Return (X, Y) of the center of cell containing provided text 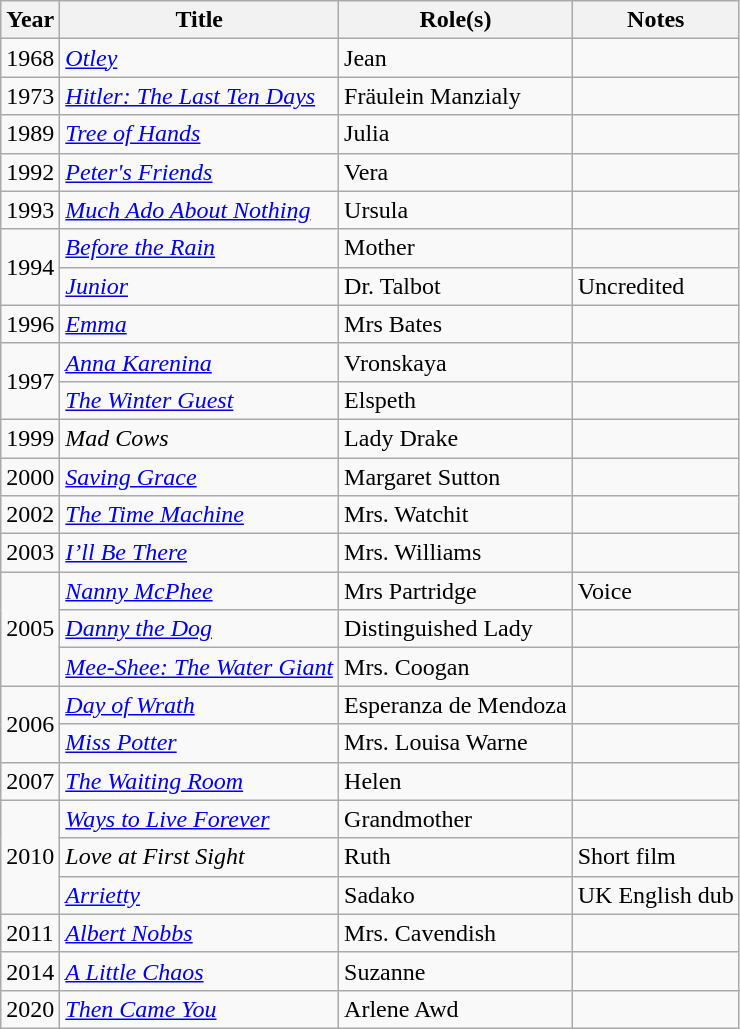
Nanny McPhee (200, 591)
Short film (656, 857)
Otley (200, 58)
Much Ado About Nothing (200, 210)
The Waiting Room (200, 781)
Esperanza de Mendoza (456, 705)
Vronskaya (456, 362)
1996 (30, 324)
1993 (30, 210)
2020 (30, 1009)
Jean (456, 58)
I’ll Be There (200, 553)
1973 (30, 96)
A Little Chaos (200, 971)
Then Came You (200, 1009)
2014 (30, 971)
2005 (30, 629)
Mrs. Watchit (456, 515)
Love at First Sight (200, 857)
Helen (456, 781)
Tree of Hands (200, 134)
Mee-Shee: The Water Giant (200, 667)
2000 (30, 477)
Day of Wrath (200, 705)
Year (30, 20)
Albert Nobbs (200, 933)
1989 (30, 134)
Peter's Friends (200, 172)
Fräulein Manzialy (456, 96)
1997 (30, 381)
2011 (30, 933)
Mrs. Louisa Warne (456, 743)
Uncredited (656, 286)
Arrietty (200, 895)
Hitler: The Last Ten Days (200, 96)
2010 (30, 857)
Distinguished Lady (456, 629)
Notes (656, 20)
Title (200, 20)
Dr. Talbot (456, 286)
1968 (30, 58)
Anna Karenina (200, 362)
Junior (200, 286)
Mother (456, 248)
Saving Grace (200, 477)
The Winter Guest (200, 400)
Elspeth (456, 400)
Mrs. Coogan (456, 667)
2003 (30, 553)
Margaret Sutton (456, 477)
Ways to Live Forever (200, 819)
Before the Rain (200, 248)
Lady Drake (456, 438)
1994 (30, 267)
1992 (30, 172)
Mad Cows (200, 438)
1999 (30, 438)
Mrs. Williams (456, 553)
Grandmother (456, 819)
The Time Machine (200, 515)
UK English dub (656, 895)
Role(s) (456, 20)
2007 (30, 781)
Suzanne (456, 971)
Emma (200, 324)
2002 (30, 515)
Arlene Awd (456, 1009)
Ruth (456, 857)
Miss Potter (200, 743)
Mrs Bates (456, 324)
Julia (456, 134)
Vera (456, 172)
Ursula (456, 210)
Danny the Dog (200, 629)
Sadako (456, 895)
2006 (30, 724)
Mrs Partridge (456, 591)
Mrs. Cavendish (456, 933)
Voice (656, 591)
